Provide the [X, Y] coordinate of the cell's center where the given text is located.  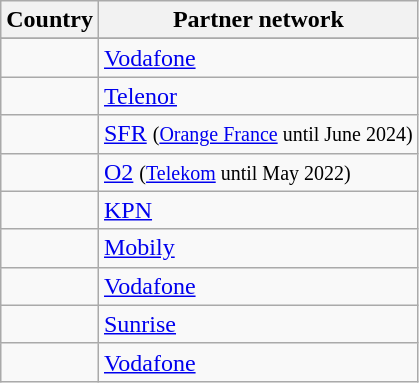
Country [50, 20]
Mobily [258, 248]
Partner network [258, 20]
Sunrise [258, 324]
KPN [258, 210]
SFR (Orange France until June 2024) [258, 134]
O2 (Telekom until May 2022) [258, 172]
Telenor [258, 96]
